Search for the cell housing the specified text and yield its (x, y) center coordinate. 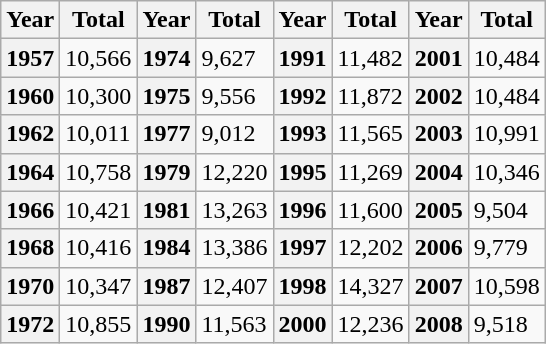
1970 (30, 286)
9,627 (234, 58)
1975 (166, 96)
10,421 (98, 210)
2003 (438, 134)
11,565 (370, 134)
1991 (302, 58)
10,011 (98, 134)
1984 (166, 248)
11,563 (234, 324)
9,504 (506, 210)
11,482 (370, 58)
1990 (166, 324)
11,269 (370, 172)
11,872 (370, 96)
2000 (302, 324)
1997 (302, 248)
1974 (166, 58)
11,600 (370, 210)
10,991 (506, 134)
12,407 (234, 286)
13,263 (234, 210)
2004 (438, 172)
1960 (30, 96)
2008 (438, 324)
1996 (302, 210)
1995 (302, 172)
9,556 (234, 96)
1992 (302, 96)
2005 (438, 210)
10,346 (506, 172)
9,518 (506, 324)
1998 (302, 286)
2007 (438, 286)
10,598 (506, 286)
9,012 (234, 134)
2002 (438, 96)
1987 (166, 286)
1957 (30, 58)
1993 (302, 134)
12,236 (370, 324)
1966 (30, 210)
2006 (438, 248)
1964 (30, 172)
12,202 (370, 248)
1962 (30, 134)
10,416 (98, 248)
1968 (30, 248)
9,779 (506, 248)
1981 (166, 210)
10,855 (98, 324)
14,327 (370, 286)
13,386 (234, 248)
10,300 (98, 96)
10,758 (98, 172)
10,566 (98, 58)
1972 (30, 324)
10,347 (98, 286)
1979 (166, 172)
12,220 (234, 172)
2001 (438, 58)
1977 (166, 134)
